Determine the (x, y) coordinate at the center of the cell enclosing the given text.  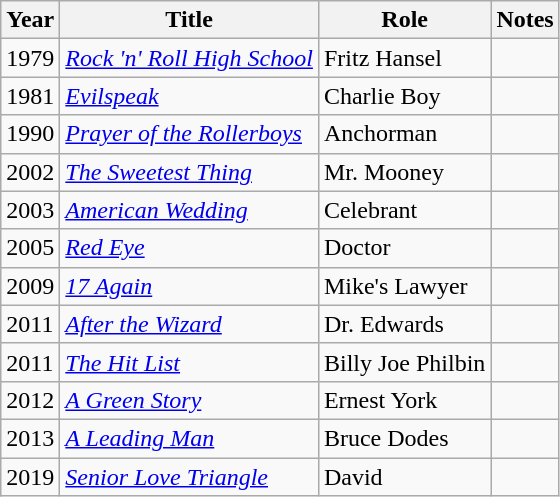
Evilspeak (190, 96)
Year (30, 20)
Rock 'n' Roll High School (190, 58)
2013 (30, 438)
A Green Story (190, 400)
Dr. Edwards (404, 324)
1979 (30, 58)
Role (404, 20)
1981 (30, 96)
The Sweetest Thing (190, 172)
David (404, 477)
A Leading Man (190, 438)
Billy Joe Philbin (404, 362)
American Wedding (190, 210)
2005 (30, 248)
The Hit List (190, 362)
2012 (30, 400)
2019 (30, 477)
Celebrant (404, 210)
17 Again (190, 286)
2009 (30, 286)
Anchorman (404, 134)
Charlie Boy (404, 96)
Mike's Lawyer (404, 286)
Notes (525, 20)
Red Eye (190, 248)
After the Wizard (190, 324)
Ernest York (404, 400)
2003 (30, 210)
Title (190, 20)
Senior Love Triangle (190, 477)
1990 (30, 134)
Mr. Mooney (404, 172)
Prayer of the Rollerboys (190, 134)
Doctor (404, 248)
Fritz Hansel (404, 58)
Bruce Dodes (404, 438)
2002 (30, 172)
